Extract the [x, y] coordinate from the center of the cell holding the provided text.  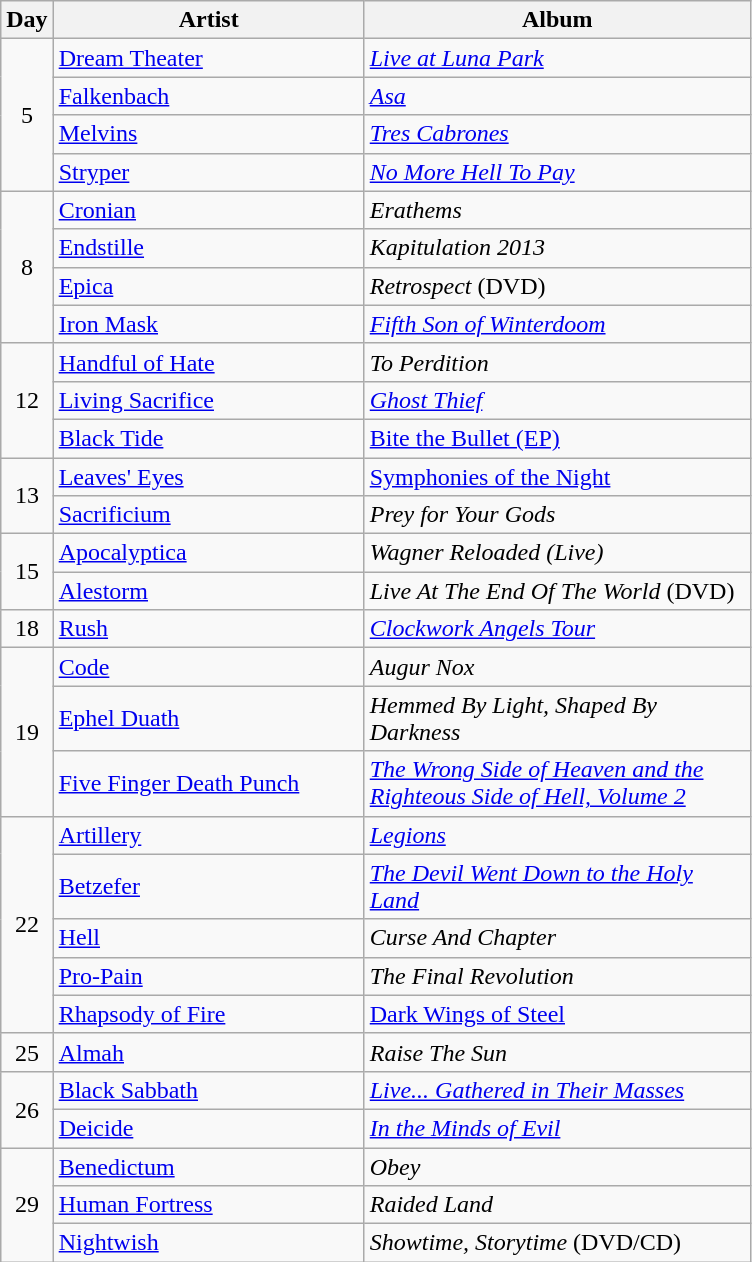
Rush [208, 629]
Sacrificium [208, 515]
Artist [208, 20]
In the Minds of Evil [557, 1128]
Live... Gathered in Their Masses [557, 1090]
Wagner Reloaded (Live) [557, 553]
Epica [208, 286]
Code [208, 667]
Pro-Pain [208, 976]
Stryper [208, 172]
Deicide [208, 1128]
Hell [208, 938]
Raise The Sun [557, 1052]
Dream Theater [208, 58]
Ghost Thief [557, 400]
Handful of Hate [208, 362]
Rhapsody of Fire [208, 1014]
19 [27, 732]
Obey [557, 1167]
Kapitulation 2013 [557, 248]
The Devil Went Down to the Holy Land [557, 886]
The Wrong Side of Heaven and the Righteous Side of Hell, Volume 2 [557, 784]
Raided Land [557, 1205]
Showtime, Storytime (DVD/CD) [557, 1243]
Black Tide [208, 438]
Clockwork Angels Tour [557, 629]
Legions [557, 835]
Betzefer [208, 886]
Live at Luna Park [557, 58]
Alestorm [208, 591]
Retrospect (DVD) [557, 286]
29 [27, 1205]
Prey for Your Gods [557, 515]
Nightwish [208, 1243]
Curse And Chapter [557, 938]
Hemmed By Light, Shaped By Darkness [557, 718]
Erathems [557, 210]
Dark Wings of Steel [557, 1014]
Five Finger Death Punch [208, 784]
12 [27, 400]
The Final Revolution [557, 976]
18 [27, 629]
25 [27, 1052]
Almah [208, 1052]
Benedictum [208, 1167]
Apocalyptica [208, 553]
8 [27, 267]
To Perdition [557, 362]
Artillery [208, 835]
Ephel Duath [208, 718]
Cronian [208, 210]
Live At The End Of The World (DVD) [557, 591]
Tres Cabrones [557, 134]
No More Hell To Pay [557, 172]
26 [27, 1109]
Album [557, 20]
Augur Nox [557, 667]
Iron Mask [208, 324]
Day [27, 20]
Fifth Son of Winterdoom [557, 324]
Asa [557, 96]
Human Fortress [208, 1205]
Endstille [208, 248]
15 [27, 572]
Living Sacrifice [208, 400]
22 [27, 924]
5 [27, 115]
Bite the Bullet (EP) [557, 438]
Symphonies of the Night [557, 477]
Melvins [208, 134]
Leaves' Eyes [208, 477]
13 [27, 496]
Black Sabbath [208, 1090]
Falkenbach [208, 96]
